Return the [X, Y] coordinate for the center point of the cell that contains the specified text.  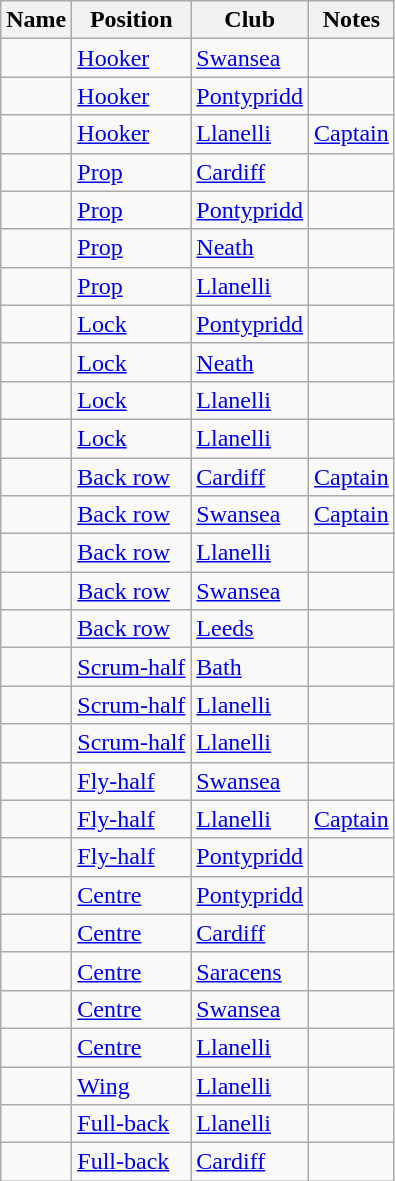
Saracens [250, 971]
Club [250, 20]
Bath [250, 667]
Wing [132, 1085]
Notes [352, 20]
Leeds [250, 629]
Name [36, 20]
Position [132, 20]
